Capture the cell that displays the provided text and extract its [X, Y] central coordinate. 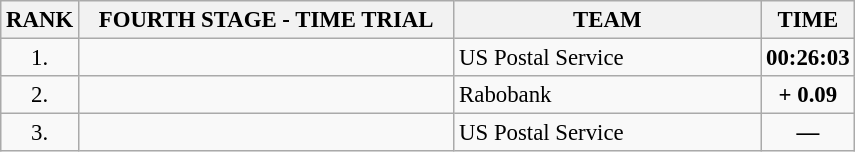
TEAM [608, 20]
RANK [40, 20]
+ 0.09 [808, 95]
TIME [808, 20]
1. [40, 58]
00:26:03 [808, 58]
Rabobank [608, 95]
2. [40, 95]
3. [40, 133]
— [808, 133]
FOURTH STAGE - TIME TRIAL [266, 20]
